Detect which cell encompasses the target text, then output its (x, y) center coordinate. 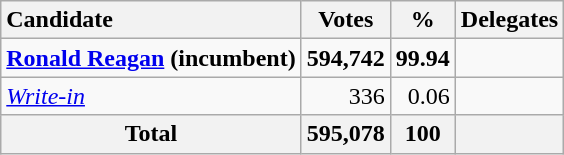
595,078 (346, 134)
Write-in (151, 96)
Delegates (509, 20)
336 (346, 96)
594,742 (346, 58)
Ronald Reagan (incumbent) (151, 58)
100 (422, 134)
99.94 (422, 58)
0.06 (422, 96)
Votes (346, 20)
Candidate (151, 20)
% (422, 20)
Total (151, 134)
